Output the (X, Y) coordinate of the center of the cell containing the given text.  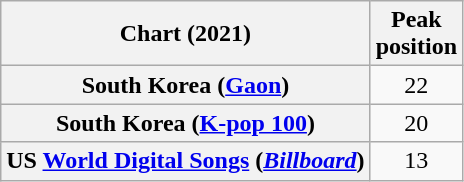
Chart (2021) (186, 34)
South Korea (Gaon) (186, 85)
US World Digital Songs (Billboard) (186, 161)
South Korea (K-pop 100) (186, 123)
13 (416, 161)
20 (416, 123)
Peakposition (416, 34)
22 (416, 85)
